Locate the cell with the specified text and output its (X, Y) center coordinate. 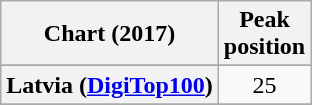
Chart (2017) (110, 34)
Latvia (DigiTop100) (110, 85)
Peak position (264, 34)
25 (264, 85)
